Find where the given text appears and provide that cell's center as (x, y) coordinate. 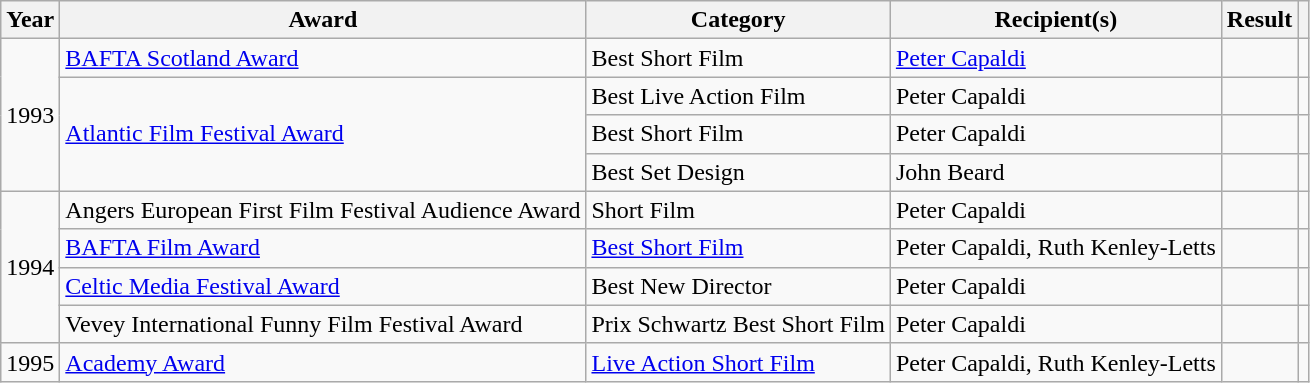
Recipient(s) (1056, 20)
Year (30, 20)
Academy Award (323, 362)
Best Set Design (738, 172)
Prix Schwartz Best Short Film (738, 324)
Atlantic Film Festival Award (323, 134)
Celtic Media Festival Award (323, 286)
Category (738, 20)
John Beard (1056, 172)
Angers European First Film Festival Audience Award (323, 210)
Live Action Short Film (738, 362)
Best New Director (738, 286)
1995 (30, 362)
Vevey International Funny Film Festival Award (323, 324)
BAFTA Film Award (323, 248)
Best Live Action Film (738, 96)
Award (323, 20)
1993 (30, 115)
BAFTA Scotland Award (323, 58)
Short Film (738, 210)
Result (1259, 20)
1994 (30, 267)
